Locate the cell with the specified text and output its [x, y] center coordinate. 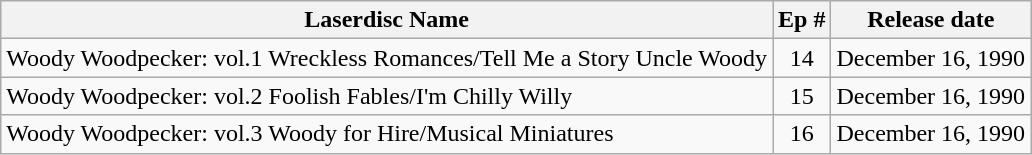
16 [802, 134]
Ep # [802, 20]
15 [802, 96]
Laserdisc Name [387, 20]
Woody Woodpecker: vol.1 Wreckless Romances/Tell Me a Story Uncle Woody [387, 58]
Woody Woodpecker: vol.2 Foolish Fables/I'm Chilly Willy [387, 96]
Woody Woodpecker: vol.3 Woody for Hire/Musical Miniatures [387, 134]
Release date [931, 20]
14 [802, 58]
